Return (x, y) of the center of cell containing provided text 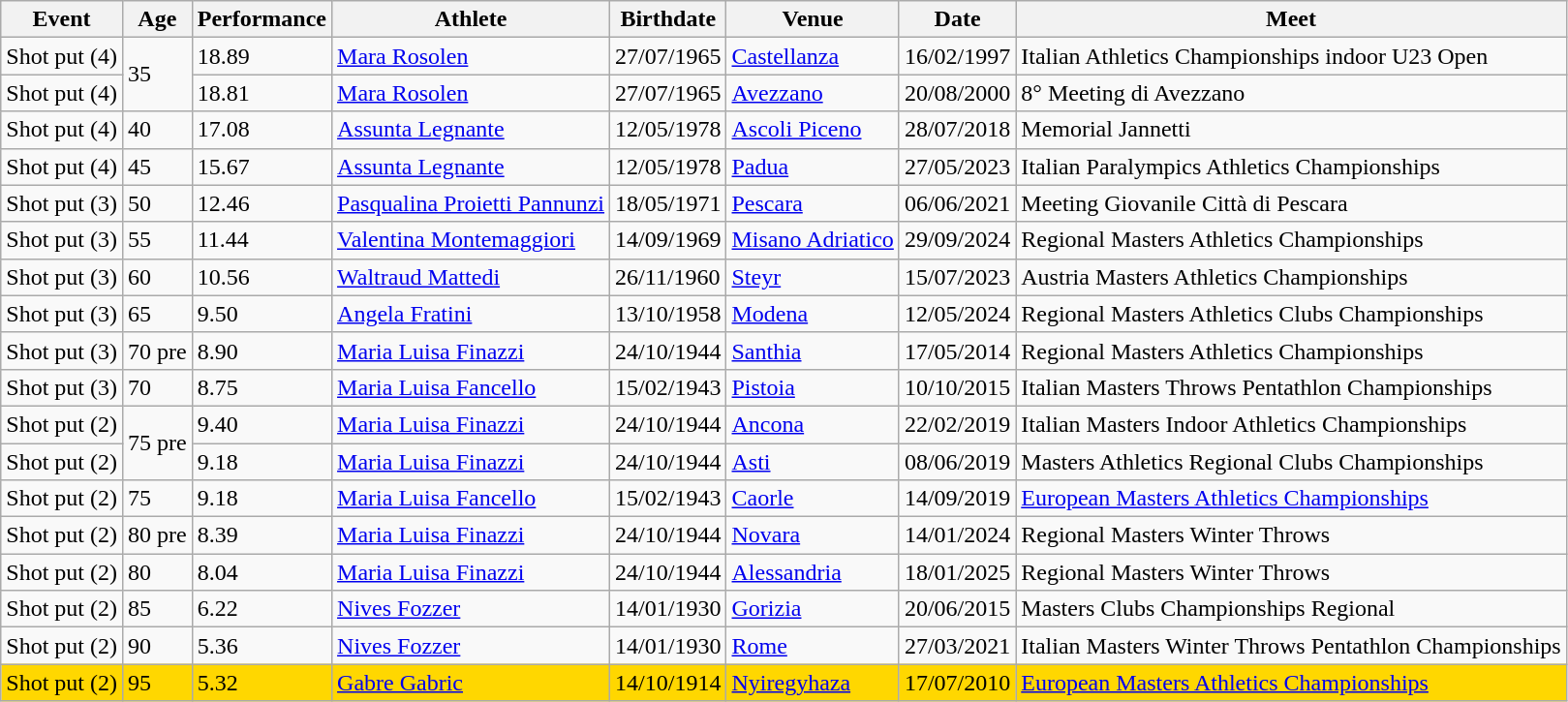
Castellanza (813, 56)
8.90 (261, 351)
Birthdate (668, 19)
Nyiregyhaza (813, 683)
Italian Masters Winter Throws Pentathlon Championships (1291, 646)
27/03/2021 (957, 646)
75 pre (157, 443)
11.44 (261, 240)
17/05/2014 (957, 351)
Gabre Gabric (471, 683)
Meeting Giovanile Città di Pescara (1291, 203)
65 (157, 314)
5.32 (261, 683)
Pistoia (813, 387)
Italian Athletics Championships indoor U23 Open (1291, 56)
18/05/1971 (668, 203)
26/11/1960 (668, 277)
17/07/2010 (957, 683)
55 (157, 240)
13/10/1958 (668, 314)
80 (157, 572)
Age (157, 19)
18.89 (261, 56)
Santhia (813, 351)
Rome (813, 646)
6.22 (261, 609)
Italian Masters Throws Pentathlon Championships (1291, 387)
12/05/2024 (957, 314)
Padua (813, 167)
60 (157, 277)
10.56 (261, 277)
14/09/1969 (668, 240)
Memorial Jannetti (1291, 130)
Venue (813, 19)
8.75 (261, 387)
16/02/1997 (957, 56)
Athlete (471, 19)
Ascoli Piceno (813, 130)
Austria Masters Athletics Championships (1291, 277)
06/06/2021 (957, 203)
14/01/2024 (957, 535)
45 (157, 167)
Italian Masters Indoor Athletics Championships (1291, 424)
20/08/2000 (957, 93)
Modena (813, 314)
12.46 (261, 203)
Date (957, 19)
08/06/2019 (957, 462)
70 pre (157, 351)
75 (157, 499)
80 pre (157, 535)
Asti (813, 462)
9.40 (261, 424)
Regional Masters Athletics Clubs Championships (1291, 314)
8° Meeting di Avezzano (1291, 93)
28/07/2018 (957, 130)
Avezzano (813, 93)
8.04 (261, 572)
10/10/2015 (957, 387)
Misano Adriatico (813, 240)
Novara (813, 535)
95 (157, 683)
Waltraud Mattedi (471, 277)
Alessandria (813, 572)
85 (157, 609)
14/10/1914 (668, 683)
22/02/2019 (957, 424)
18/01/2025 (957, 572)
35 (157, 75)
Masters Clubs Championships Regional (1291, 609)
Gorizia (813, 609)
15/07/2023 (957, 277)
Meet (1291, 19)
Angela Fratini (471, 314)
Performance (261, 19)
Ancona (813, 424)
Masters Athletics Regional Clubs Championships (1291, 462)
Event (62, 19)
40 (157, 130)
50 (157, 203)
5.36 (261, 646)
14/09/2019 (957, 499)
9.50 (261, 314)
Steyr (813, 277)
20/06/2015 (957, 609)
27/05/2023 (957, 167)
Valentina Montemaggiori (471, 240)
29/09/2024 (957, 240)
18.81 (261, 93)
Pasqualina Proietti Pannunzi (471, 203)
17.08 (261, 130)
70 (157, 387)
8.39 (261, 535)
Pescara (813, 203)
Caorle (813, 499)
15.67 (261, 167)
Italian Paralympics Athletics Championships (1291, 167)
90 (157, 646)
